Return the (x, y) coordinate for the center point of the cell that contains the specified text.  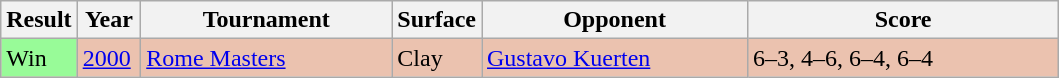
Win (39, 58)
Gustavo Kuerten (615, 58)
Year (109, 20)
2000 (109, 58)
6–3, 4–6, 6–4, 6–4 (904, 58)
Clay (437, 58)
Score (904, 20)
Result (39, 20)
Rome Masters (266, 58)
Surface (437, 20)
Opponent (615, 20)
Tournament (266, 20)
